Locate the cell with the specified text and output its [X, Y] center coordinate. 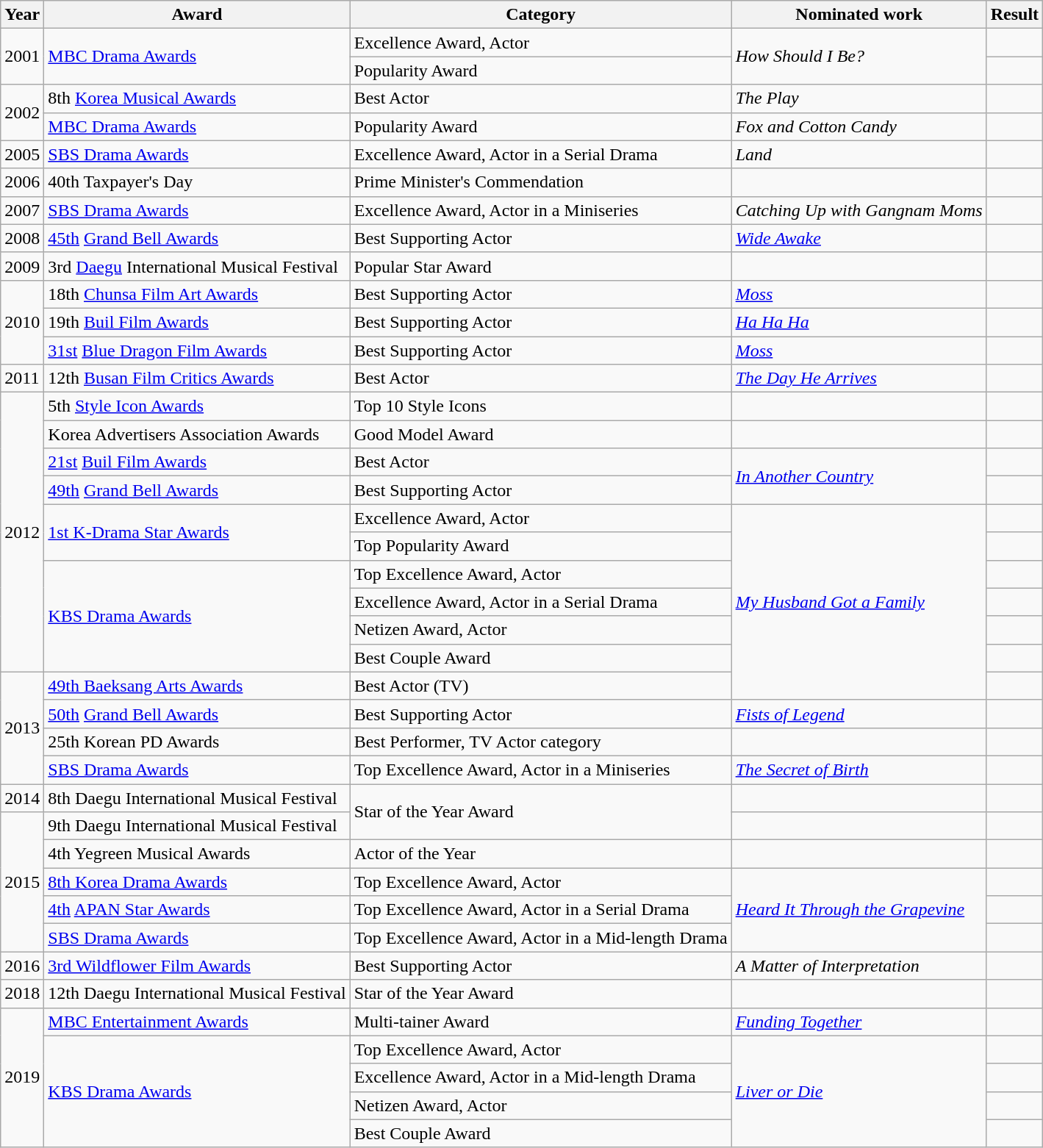
The Day He Arrives [859, 379]
2007 [22, 210]
2012 [22, 532]
Multi-tainer Award [541, 1022]
9th Daegu International Musical Festival [197, 826]
2014 [22, 797]
Award [197, 15]
Funding Together [859, 1022]
Best Performer, TV Actor category [541, 742]
4th APAN Star Awards [197, 910]
Wide Awake [859, 238]
8th Daegu International Musical Festival [197, 797]
4th Yegreen Musical Awards [197, 854]
2016 [22, 966]
45th Grand Bell Awards [197, 238]
Liver or Die [859, 1091]
2008 [22, 238]
In Another Country [859, 476]
31st Blue Dragon Film Awards [197, 351]
A Matter of Interpretation [859, 966]
Fists of Legend [859, 714]
2019 [22, 1077]
Land [859, 154]
Best Actor (TV) [541, 686]
2006 [22, 182]
2018 [22, 994]
3rd Wildflower Film Awards [197, 966]
Nominated work [859, 15]
MBC Entertainment Awards [197, 1022]
49th Grand Bell Awards [197, 490]
Year [22, 15]
The Play [859, 98]
2013 [22, 728]
5th Style Icon Awards [197, 406]
2010 [22, 322]
2005 [22, 154]
3rd Daegu International Musical Festival [197, 266]
Excellence Award, Actor in a Miniseries [541, 210]
49th Baeksang Arts Awards [197, 686]
Fox and Cotton Candy [859, 126]
Prime Minister's Commendation [541, 182]
Top 10 Style Icons [541, 406]
Popular Star Award [541, 266]
12th Daegu International Musical Festival [197, 994]
25th Korean PD Awards [197, 742]
Excellence Award, Actor in a Mid-length Drama [541, 1077]
Top Excellence Award, Actor in a Serial Drama [541, 910]
12th Busan Film Critics Awards [197, 379]
Top Excellence Award, Actor in a Mid-length Drama [541, 938]
2011 [22, 379]
8th Korea Musical Awards [197, 98]
50th Grand Bell Awards [197, 714]
Actor of the Year [541, 854]
2002 [22, 112]
Ha Ha Ha [859, 322]
Top Excellence Award, Actor in a Miniseries [541, 769]
How Should I Be? [859, 57]
Category [541, 15]
My Husband Got a Family [859, 602]
Heard It Through the Grapevine [859, 910]
2009 [22, 266]
1st K-Drama Star Awards [197, 532]
The Secret of Birth [859, 769]
Result [1014, 15]
40th Taxpayer's Day [197, 182]
8th Korea Drama Awards [197, 882]
18th Chunsa Film Art Awards [197, 294]
21st Buil Film Awards [197, 462]
2015 [22, 882]
Catching Up with Gangnam Moms [859, 210]
Korea Advertisers Association Awards [197, 434]
Top Popularity Award [541, 546]
2001 [22, 57]
Good Model Award [541, 434]
19th Buil Film Awards [197, 322]
